Detect which cell encompasses the target text, then output its (x, y) center coordinate. 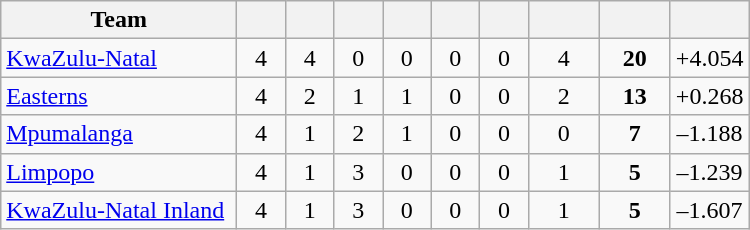
Mpumalanga (119, 134)
KwaZulu-Natal Inland (119, 210)
20 (634, 58)
13 (634, 96)
Limpopo (119, 172)
Team (119, 20)
+4.054 (710, 58)
–1.607 (710, 210)
Easterns (119, 96)
+0.268 (710, 96)
KwaZulu-Natal (119, 58)
–1.239 (710, 172)
–1.188 (710, 134)
7 (634, 134)
